Determine the (X, Y) coordinate at the center of the cell enclosing the given text.  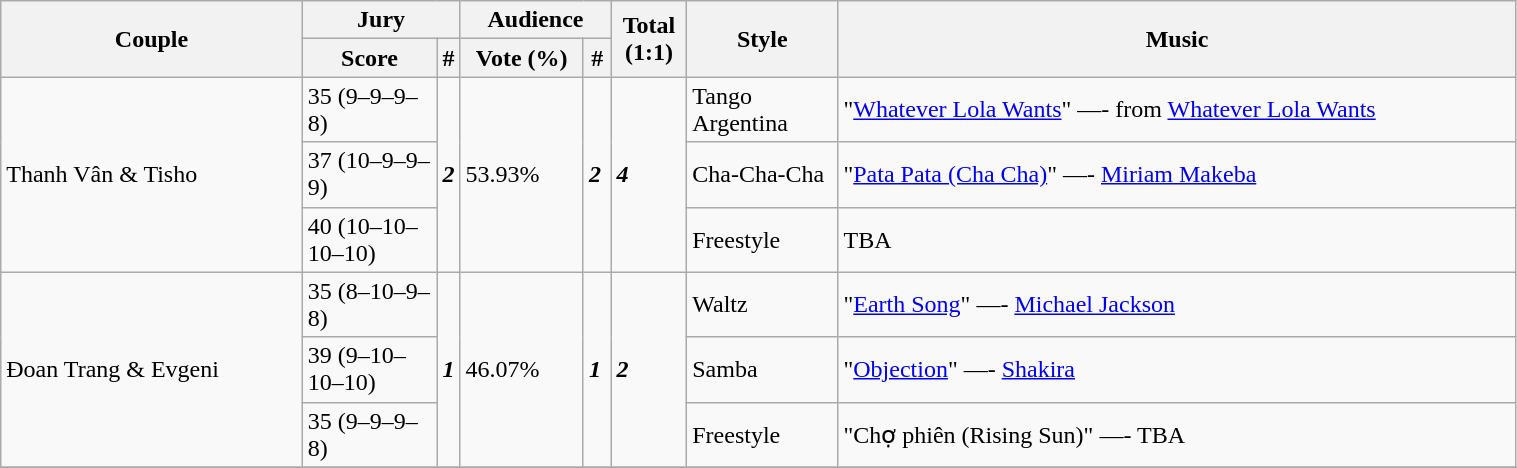
"Earth Song" —- Michael Jackson (1177, 304)
Thanh Vân & Tisho (152, 174)
53.93% (522, 174)
Vote (%) (522, 58)
40 (10–10–10–10) (370, 240)
Style (762, 39)
Score (370, 58)
35 (8–10–9–8) (370, 304)
"Whatever Lola Wants" —- from Whatever Lola Wants (1177, 110)
46.07% (522, 370)
39 (9–10–10–10) (370, 370)
"Chợ phiên (Rising Sun)" —- TBA (1177, 434)
Samba (762, 370)
"Objection" —- Shakira (1177, 370)
Tango Argentina (762, 110)
37 (10–9–9–9) (370, 174)
Cha-Cha-Cha (762, 174)
Audience (536, 20)
Đoan Trang & Evgeni (152, 370)
Couple (152, 39)
TBA (1177, 240)
"Pata Pata (Cha Cha)" —- Miriam Makeba (1177, 174)
Waltz (762, 304)
Jury (381, 20)
Total (1:1) (649, 39)
Music (1177, 39)
4 (649, 174)
